From the cell containing the given text, extract its center point as (x, y) coordinate. 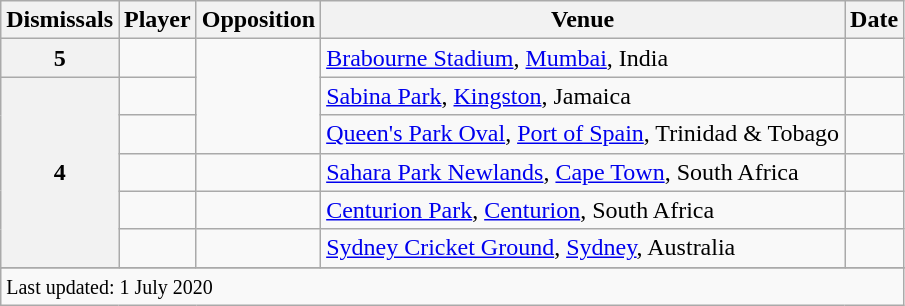
Sabina Park, Kingston, Jamaica (583, 96)
Centurion Park, Centurion, South Africa (583, 210)
Sydney Cricket Ground, Sydney, Australia (583, 248)
Queen's Park Oval, Port of Spain, Trinidad & Tobago (583, 134)
Venue (583, 20)
Date (874, 20)
Brabourne Stadium, Mumbai, India (583, 58)
Sahara Park Newlands, Cape Town, South Africa (583, 172)
Opposition (258, 20)
Last updated: 1 July 2020 (452, 286)
Dismissals (60, 20)
5 (60, 58)
4 (60, 172)
Player (157, 20)
